Search for the cell housing the specified text and yield its (x, y) center coordinate. 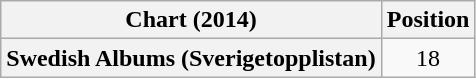
Swedish Albums (Sverigetopplistan) (191, 58)
Position (428, 20)
18 (428, 58)
Chart (2014) (191, 20)
